Locate the cell with the specified text and output its [x, y] center coordinate. 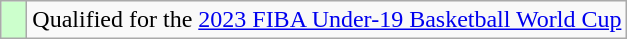
Qualified for the 2023 FIBA Under-19 Basketball World Cup [327, 20]
